Extract the (X, Y) coordinate from the center of the cell holding the provided text.  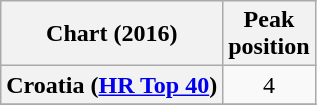
Croatia (HR Top 40) (112, 85)
4 (269, 85)
Chart (2016) (112, 34)
Peakposition (269, 34)
